Return the [X, Y] coordinate for the center point of the cell that contains the specified text.  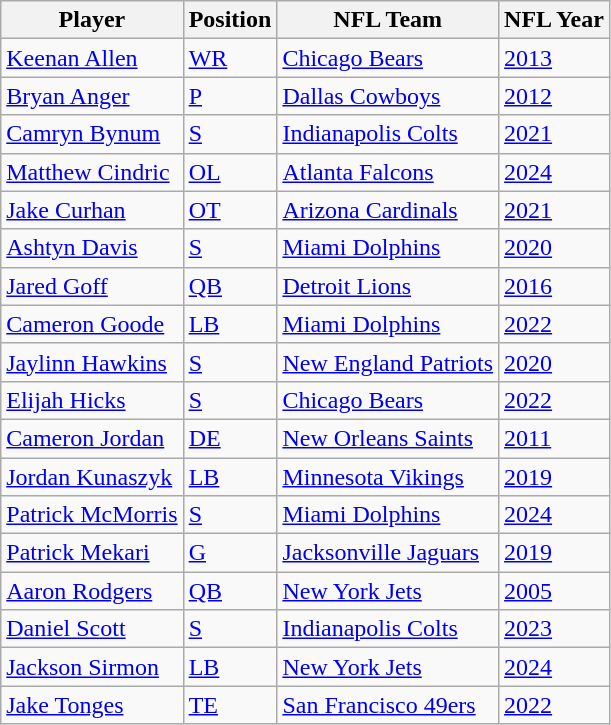
NFL Team [388, 20]
Cameron Goode [92, 324]
Ashtyn Davis [92, 248]
Patrick Mekari [92, 553]
TE [230, 705]
Aaron Rodgers [92, 591]
NFL Year [554, 20]
OL [230, 172]
2023 [554, 629]
Daniel Scott [92, 629]
Minnesota Vikings [388, 477]
Atlanta Falcons [388, 172]
Jaylinn Hawkins [92, 362]
Arizona Cardinals [388, 210]
Camryn Bynum [92, 134]
Player [92, 20]
Jackson Sirmon [92, 667]
Matthew Cindric [92, 172]
WR [230, 58]
Jared Goff [92, 286]
Jacksonville Jaguars [388, 553]
Patrick McMorris [92, 515]
G [230, 553]
New Orleans Saints [388, 438]
Position [230, 20]
DE [230, 438]
Bryan Anger [92, 96]
Keenan Allen [92, 58]
2012 [554, 96]
Jake Curhan [92, 210]
San Francisco 49ers [388, 705]
OT [230, 210]
P [230, 96]
2005 [554, 591]
2011 [554, 438]
Dallas Cowboys [388, 96]
Elijah Hicks [92, 400]
Detroit Lions [388, 286]
New England Patriots [388, 362]
Jordan Kunaszyk [92, 477]
2016 [554, 286]
Jake Tonges [92, 705]
Cameron Jordan [92, 438]
2013 [554, 58]
